Extract the (X, Y) coordinate from the center of the cell holding the provided text.  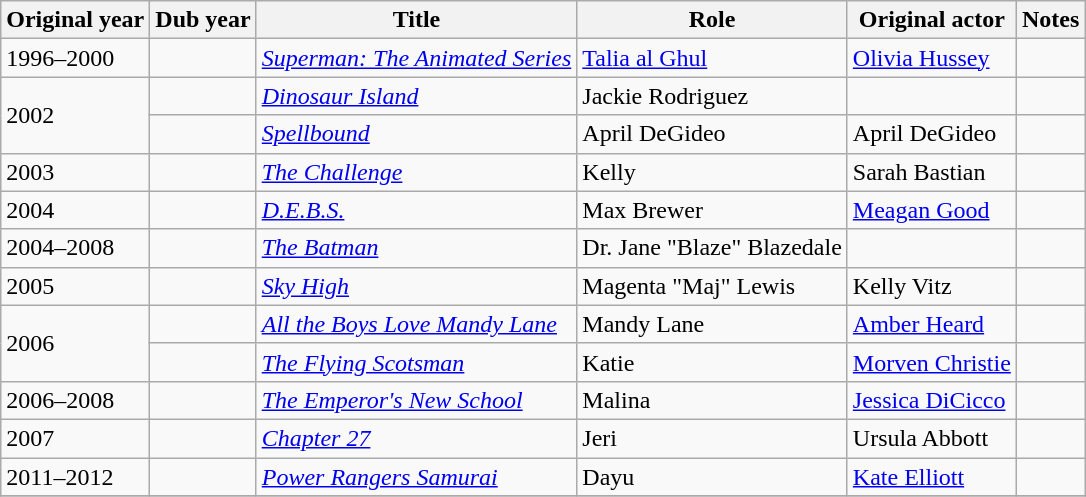
Katie (712, 362)
2006 (76, 343)
The Challenge (416, 172)
Title (416, 20)
Talia al Ghul (712, 58)
Dub year (203, 20)
Original year (76, 20)
Meagan Good (932, 210)
2005 (76, 286)
Sarah Bastian (932, 172)
Morven Christie (932, 362)
2004–2008 (76, 248)
Superman: The Animated Series (416, 58)
The Emperor's New School (416, 400)
Spellbound (416, 134)
Amber Heard (932, 324)
Ursula Abbott (932, 438)
Notes (1050, 20)
Max Brewer (712, 210)
2003 (76, 172)
2006–2008 (76, 400)
2011–2012 (76, 477)
Dinosaur Island (416, 96)
Malina (712, 400)
2004 (76, 210)
The Batman (416, 248)
Kelly (712, 172)
Jeri (712, 438)
Jessica DiCicco (932, 400)
Olivia Hussey (932, 58)
Jackie Rodriguez (712, 96)
Kate Elliott (932, 477)
Dayu (712, 477)
Power Rangers Samurai (416, 477)
Dr. Jane "Blaze" Blazedale (712, 248)
Original actor (932, 20)
D.E.B.S. (416, 210)
2007 (76, 438)
Kelly Vitz (932, 286)
The Flying Scotsman (416, 362)
All the Boys Love Mandy Lane (416, 324)
Role (712, 20)
Magenta "Maj" Lewis (712, 286)
Chapter 27 (416, 438)
Sky High (416, 286)
2002 (76, 115)
1996–2000 (76, 58)
Mandy Lane (712, 324)
